Provide the (X, Y) coordinate of the cell's center where the given text is located.  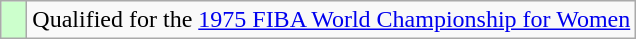
Qualified for the 1975 FIBA World Championship for Women (332, 20)
